Return [X, Y] of the center of cell containing provided text 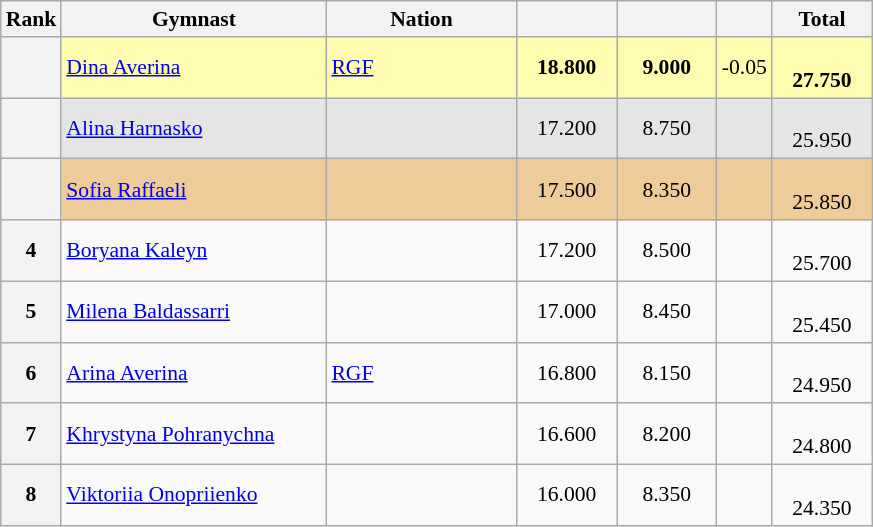
27.750 [822, 68]
8 [32, 496]
8.150 [667, 372]
9.000 [667, 68]
Rank [32, 19]
17.500 [567, 190]
8.500 [667, 250]
-0.05 [744, 68]
24.800 [822, 434]
25.700 [822, 250]
Boryana Kaleyn [194, 250]
24.350 [822, 496]
4 [32, 250]
25.850 [822, 190]
Dina Averina [194, 68]
16.000 [567, 496]
Nation [421, 19]
Khrystyna Pohranychna [194, 434]
25.450 [822, 312]
Viktoriia Onopriienko [194, 496]
8.200 [667, 434]
16.600 [567, 434]
Alina Harnasko [194, 128]
7 [32, 434]
25.950 [822, 128]
6 [32, 372]
18.800 [567, 68]
8.450 [667, 312]
Sofia Raffaeli [194, 190]
Arina Averina [194, 372]
24.950 [822, 372]
16.800 [567, 372]
5 [32, 312]
Gymnast [194, 19]
Milena Baldassarri [194, 312]
Total [822, 19]
8.750 [667, 128]
17.000 [567, 312]
